Capture the cell that displays the provided text and extract its [X, Y] central coordinate. 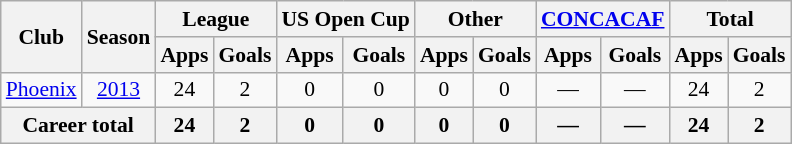
League [216, 19]
US Open Cup [345, 19]
Phoenix [42, 90]
Total [730, 19]
Season [119, 36]
CONCACAF [603, 19]
2013 [119, 90]
Club [42, 36]
Other [476, 19]
Career total [78, 126]
